Detect which cell encompasses the target text, then output its (X, Y) center coordinate. 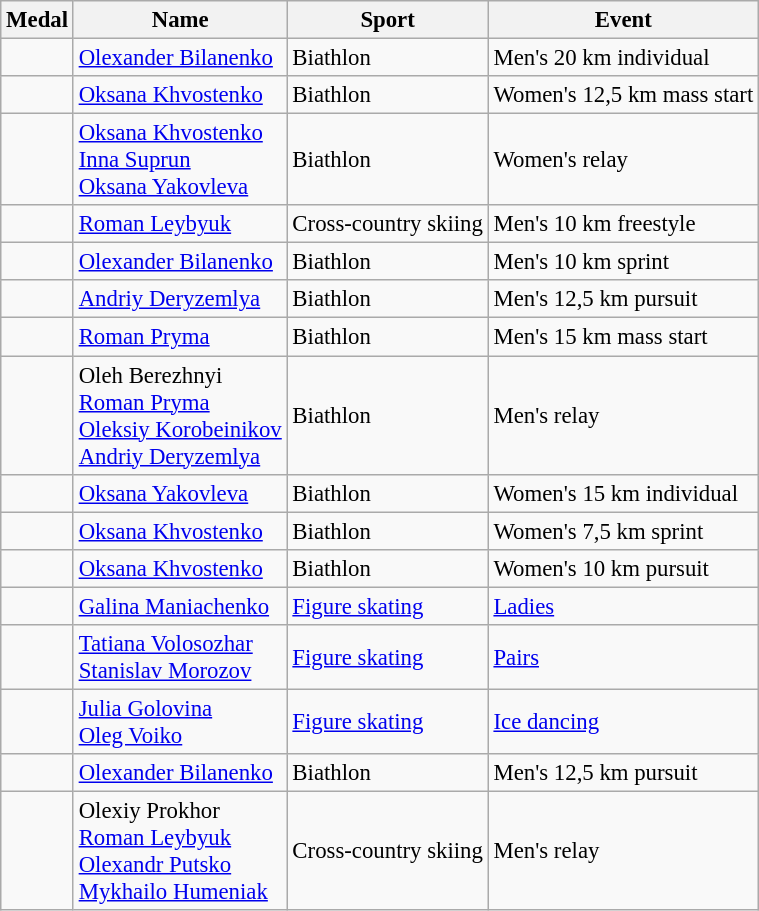
Oleh BerezhnyiRoman PrymaOleksiy KorobeinikovAndriy Deryzemlya (180, 416)
Ice dancing (623, 722)
Women's 7,5 km sprint (623, 531)
Roman Pryma (180, 337)
Julia GolovinaOleg Voiko (180, 722)
Women's 10 km pursuit (623, 568)
Women's relay (623, 160)
Tatiana VolosozharStanislav Morozov (180, 658)
Andriy Deryzemlya (180, 299)
Event (623, 20)
Oksana Yakovleva (180, 493)
Men's 10 km freestyle (623, 224)
Olexiy ProkhorRoman LeybyukOlexandr PutskoMykhailo Humeniak (180, 850)
Ladies (623, 606)
Women's 12,5 km mass start (623, 95)
Women's 15 km individual (623, 493)
Roman Leybyuk (180, 224)
Medal (38, 20)
Men's 10 km sprint (623, 262)
Men's 15 km mass start (623, 337)
Pairs (623, 658)
Men's 20 km individual (623, 58)
Name (180, 20)
Galina Maniachenko (180, 606)
Oksana KhvostenkoInna SuprunOksana Yakovleva (180, 160)
Sport (388, 20)
